Extract the [X, Y] coordinate from the center of the cell holding the provided text.  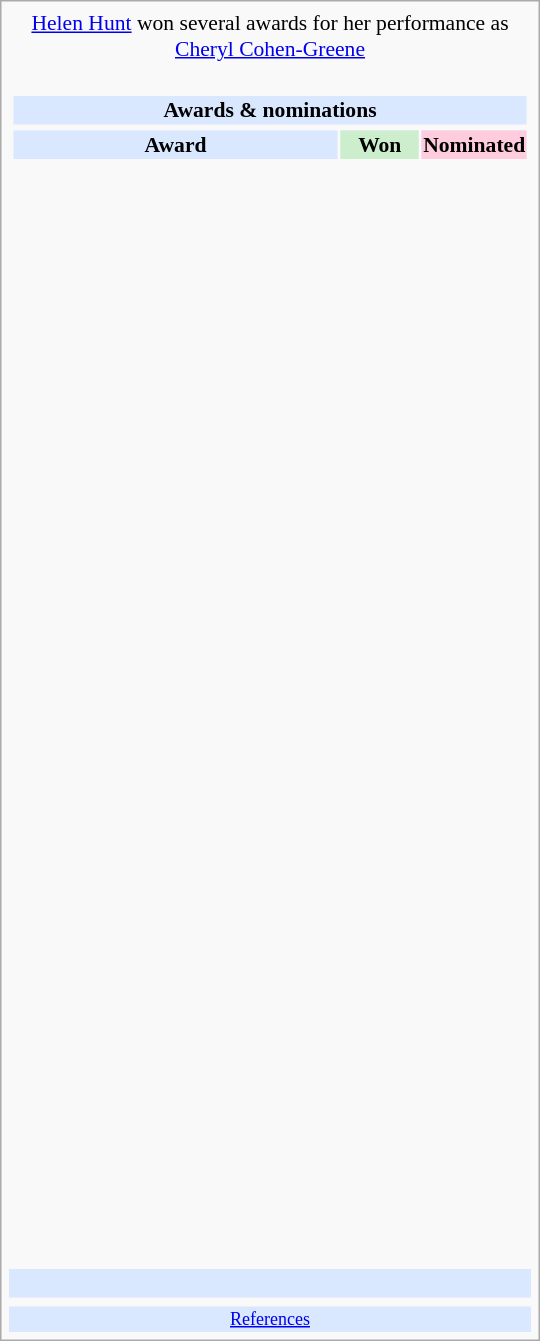
Award [175, 144]
Helen Hunt won several awards for her performance as Cheryl Cohen-Greene [270, 36]
Nominated [474, 144]
Won [380, 144]
Awards & nominations Award Won Nominated [270, 666]
References [270, 1319]
Awards & nominations [270, 110]
